Return the [X, Y] coordinate for the center point of the cell that contains the specified text.  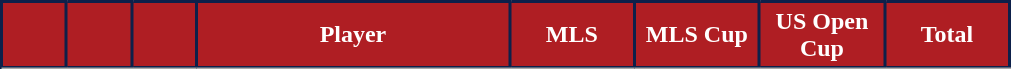
MLS [572, 36]
MLS Cup [696, 36]
Player [354, 36]
US Open Cup [822, 36]
Total [946, 36]
